Return the [x, y] coordinate for the center point of the cell that contains the specified text.  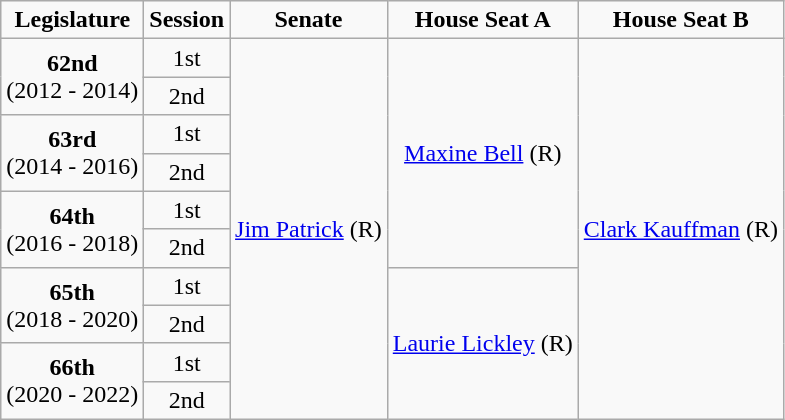
Laurie Lickley (R) [482, 343]
64th (2016 - 2018) [72, 229]
Session [187, 20]
66th (2020 - 2022) [72, 381]
House Seat B [680, 20]
Legislature [72, 20]
62nd (2012 - 2014) [72, 77]
Clark Kauffman (R) [680, 230]
House Seat A [482, 20]
Senate [309, 20]
63rd (2014 - 2016) [72, 153]
Maxine Bell (R) [482, 153]
65th (2018 - 2020) [72, 305]
Jim Patrick (R) [309, 230]
